Provide the [X, Y] coordinate of the cell's center where the given text is located.  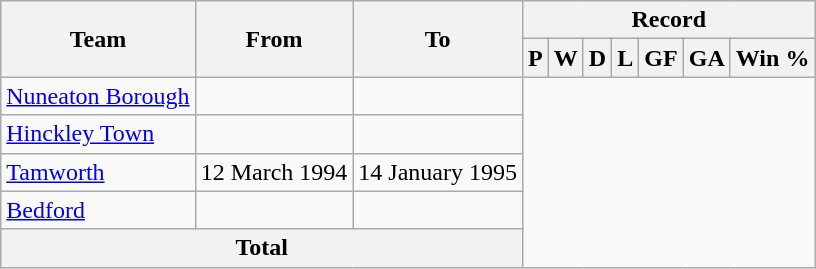
Total [262, 248]
GF [661, 58]
Bedford [98, 210]
P [536, 58]
From [274, 39]
Hinckley Town [98, 134]
D [597, 58]
W [566, 58]
Tamworth [98, 172]
Win % [772, 58]
L [626, 58]
12 March 1994 [274, 172]
Nuneaton Borough [98, 96]
Record [669, 20]
14 January 1995 [438, 172]
To [438, 39]
Team [98, 39]
GA [706, 58]
